From the cell containing the given text, extract its center point as (X, Y) coordinate. 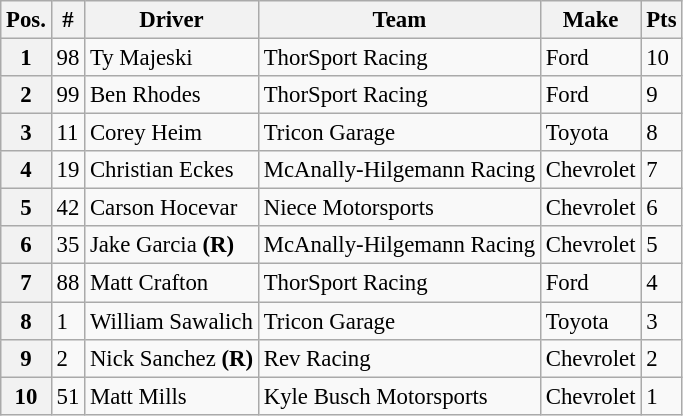
Christian Eckes (172, 170)
Corey Heim (172, 133)
Rev Racing (399, 358)
William Sawalich (172, 321)
Matt Mills (172, 396)
99 (68, 95)
88 (68, 283)
Team (399, 20)
42 (68, 208)
Ty Majeski (172, 58)
51 (68, 396)
Jake Garcia (R) (172, 245)
98 (68, 58)
Kyle Busch Motorsports (399, 396)
Carson Hocevar (172, 208)
19 (68, 170)
Ben Rhodes (172, 95)
35 (68, 245)
11 (68, 133)
Pos. (26, 20)
Driver (172, 20)
Niece Motorsports (399, 208)
Pts (662, 20)
Make (590, 20)
# (68, 20)
Matt Crafton (172, 283)
Nick Sanchez (R) (172, 358)
